Identify which cell holds the provided text, then report its [x, y] central coordinate. 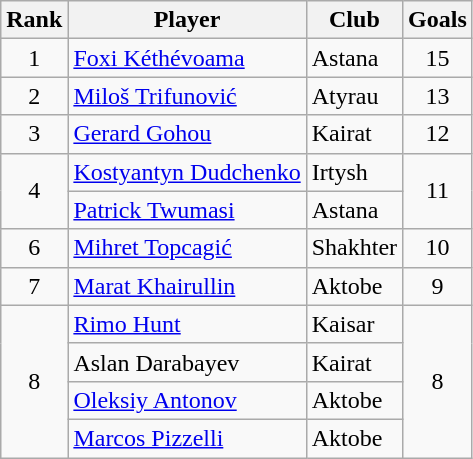
12 [438, 134]
Patrick Twumasi [187, 210]
6 [34, 248]
Atyrau [354, 96]
Irtysh [354, 172]
Miloš Trifunović [187, 96]
Club [354, 20]
Rimo Hunt [187, 324]
9 [438, 286]
4 [34, 191]
Rank [34, 20]
15 [438, 58]
Oleksiy Antonov [187, 400]
2 [34, 96]
1 [34, 58]
11 [438, 191]
Shakhter [354, 248]
Mihret Topcagić [187, 248]
Aslan Darabayev [187, 362]
7 [34, 286]
10 [438, 248]
Kaisar [354, 324]
Goals [438, 20]
Gerard Gohou [187, 134]
Foxi Kéthévoama [187, 58]
3 [34, 134]
Player [187, 20]
Kostyantyn Dudchenko [187, 172]
13 [438, 96]
Marcos Pizzelli [187, 438]
Marat Khairullin [187, 286]
